Return [X, Y] of the center of cell containing provided text 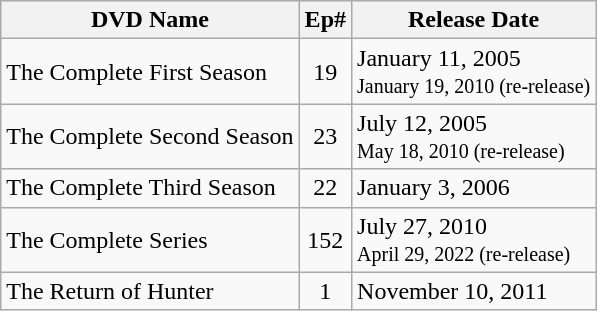
1 [325, 291]
January 3, 2006 [474, 188]
January 11, 2005January 19, 2010 (re-release) [474, 72]
22 [325, 188]
Ep# [325, 20]
The Complete Second Season [150, 136]
November 10, 2011 [474, 291]
The Return of Hunter [150, 291]
DVD Name [150, 20]
July 27, 2010April 29, 2022 (re-release) [474, 240]
July 12, 2005May 18, 2010 (re-release) [474, 136]
Release Date [474, 20]
152 [325, 240]
The Complete Series [150, 240]
The Complete First Season [150, 72]
19 [325, 72]
The Complete Third Season [150, 188]
23 [325, 136]
